Detect which cell encompasses the target text, then output its (x, y) center coordinate. 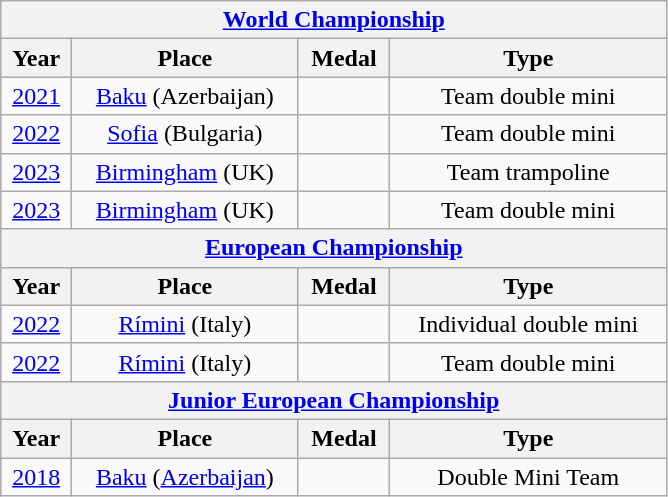
Double Mini Team (528, 477)
2021 (36, 96)
Team trampoline (528, 172)
Junior European Championship (334, 400)
European Championship (334, 248)
Individual double mini (528, 324)
Sofia (Bulgaria) (186, 134)
2018 (36, 477)
World Championship (334, 20)
